For the text-containing cell, return its midpoint in [x, y] coordinate format. 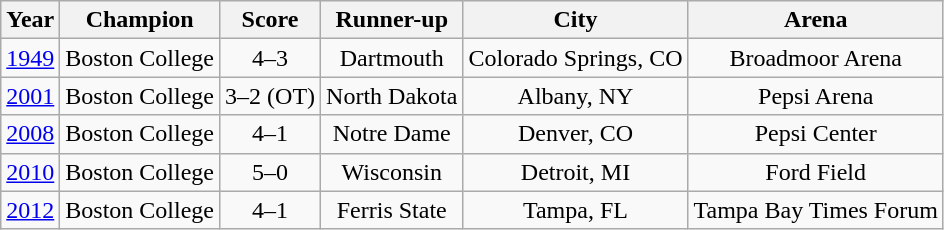
Ferris State [392, 210]
Score [270, 20]
Detroit, MI [576, 172]
1949 [30, 58]
Wisconsin [392, 172]
North Dakota [392, 96]
3–2 (OT) [270, 96]
2008 [30, 134]
Broadmoor Arena [816, 58]
City [576, 20]
Notre Dame [392, 134]
Pepsi Arena [816, 96]
Tampa Bay Times Forum [816, 210]
Arena [816, 20]
5–0 [270, 172]
Year [30, 20]
Denver, CO [576, 134]
Dartmouth [392, 58]
Runner-up [392, 20]
Colorado Springs, CO [576, 58]
Ford Field [816, 172]
Albany, NY [576, 96]
2001 [30, 96]
2010 [30, 172]
Tampa, FL [576, 210]
Pepsi Center [816, 134]
4–3 [270, 58]
Champion [140, 20]
2012 [30, 210]
